Detect which cell encompasses the target text, then output its [x, y] center coordinate. 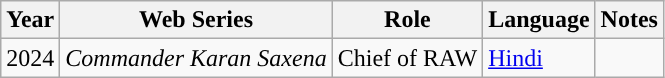
Language [539, 20]
Role [407, 20]
Chief of RAW [407, 58]
Commander Karan Saxena [196, 58]
2024 [30, 58]
Year [30, 20]
Notes [629, 20]
Hindi [539, 58]
Web Series [196, 20]
